Output the [x, y] coordinate of the center of the cell containing the given text.  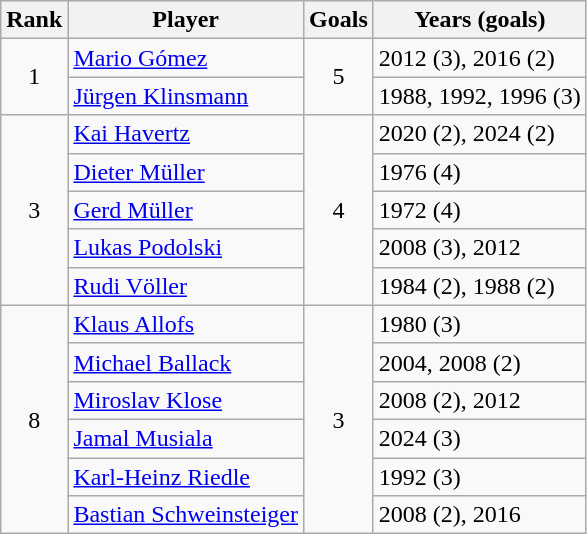
1980 (3) [480, 324]
Dieter Müller [186, 172]
Rudi Völler [186, 286]
1992 (3) [480, 477]
2008 (2), 2016 [480, 515]
Rank [34, 20]
8 [34, 419]
1972 (4) [480, 210]
Player [186, 20]
Jürgen Klinsmann [186, 96]
Mario Gómez [186, 58]
Karl-Heinz Riedle [186, 477]
2024 (3) [480, 438]
1976 (4) [480, 172]
Michael Ballack [186, 362]
Lukas Podolski [186, 248]
1984 (2), 1988 (2) [480, 286]
Goals [339, 20]
Years (goals) [480, 20]
1988, 1992, 1996 (3) [480, 96]
1 [34, 77]
Miroslav Klose [186, 400]
2008 (3), 2012 [480, 248]
5 [339, 77]
Kai Havertz [186, 134]
Jamal Musiala [186, 438]
2004, 2008 (2) [480, 362]
Bastian Schweinsteiger [186, 515]
Klaus Allofs [186, 324]
Gerd Müller [186, 210]
4 [339, 210]
2012 (3), 2016 (2) [480, 58]
2020 (2), 2024 (2) [480, 134]
2008 (2), 2012 [480, 400]
